Capture the cell that displays the provided text and extract its (x, y) central coordinate. 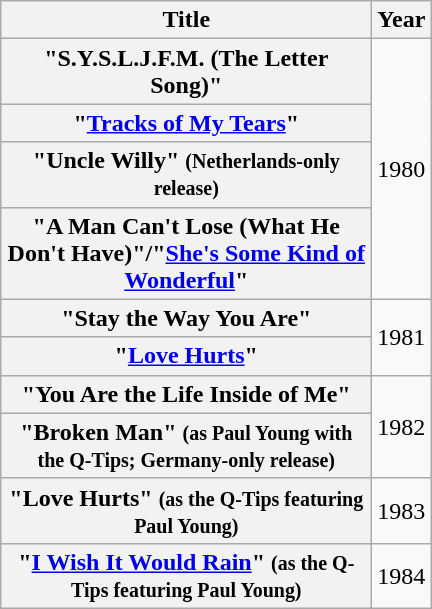
"Stay the Way You Are" (186, 318)
"Tracks of My Tears" (186, 123)
1980 (402, 169)
1983 (402, 510)
"Love Hurts" (as the Q-Tips featuring Paul Young) (186, 510)
"Broken Man" (as Paul Young with the Q-Tips; Germany-only release) (186, 446)
Title (186, 20)
1982 (402, 426)
"I Wish It Would Rain" (as the Q-Tips featuring Paul Young) (186, 576)
"Love Hurts" (186, 356)
Year (402, 20)
"A Man Can't Lose (What He Don't Have)"/"She's Some Kind of Wonderful" (186, 253)
"Uncle Willy" (Netherlands-only release) (186, 174)
1981 (402, 337)
"You Are the Life Inside of Me" (186, 394)
1984 (402, 576)
"S.Y.S.L.J.F.M. (The Letter Song)" (186, 72)
